Capture the cell that displays the provided text and extract its (X, Y) central coordinate. 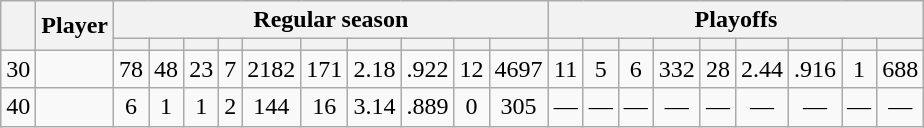
7 (230, 69)
78 (132, 69)
23 (202, 69)
0 (472, 107)
.922 (428, 69)
3.14 (374, 107)
Player (75, 26)
11 (566, 69)
144 (272, 107)
4697 (518, 69)
332 (676, 69)
2.18 (374, 69)
.916 (816, 69)
16 (324, 107)
305 (518, 107)
Playoffs (736, 20)
12 (472, 69)
2.44 (762, 69)
48 (166, 69)
5 (600, 69)
.889 (428, 107)
40 (18, 107)
30 (18, 69)
Regular season (332, 20)
2182 (272, 69)
2 (230, 107)
28 (718, 69)
688 (900, 69)
171 (324, 69)
